Search for the cell housing the specified text and yield its [X, Y] center coordinate. 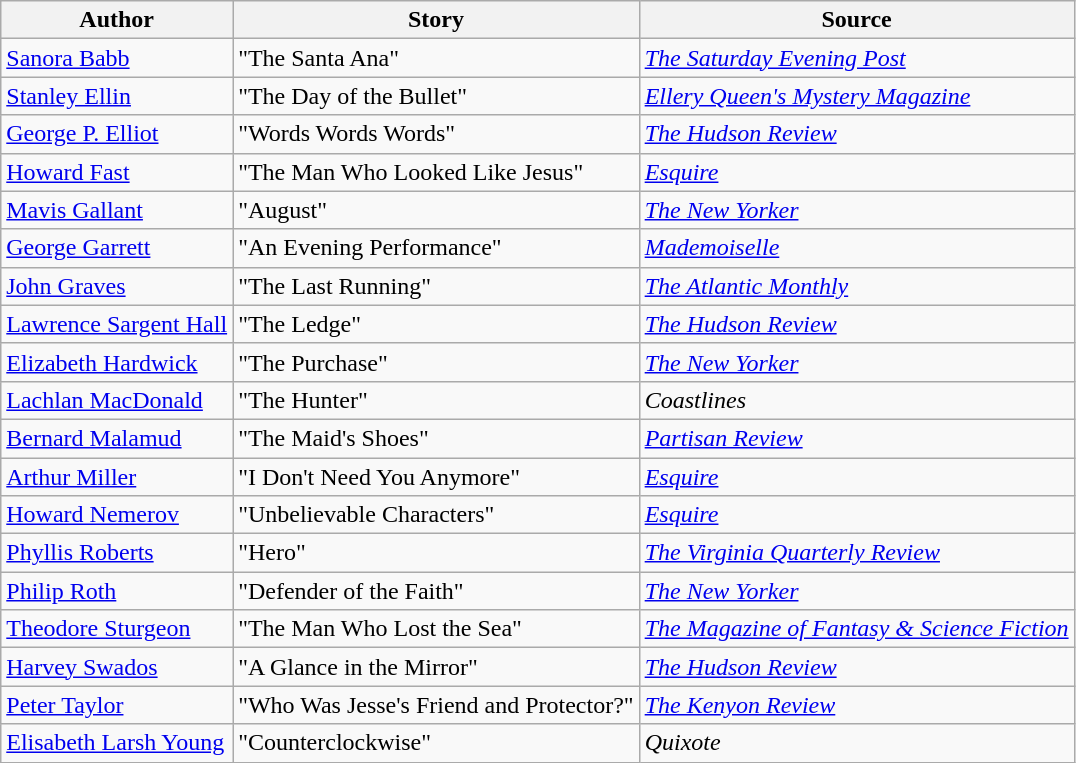
Story [436, 20]
Harvey Swados [117, 667]
George Garrett [117, 248]
Lachlan MacDonald [117, 400]
"The Man Who Lost the Sea" [436, 629]
Ellery Queen's Mystery Magazine [856, 96]
Elizabeth Hardwick [117, 362]
Theodore Sturgeon [117, 629]
Quixote [856, 743]
John Graves [117, 286]
Elisabeth Larsh Young [117, 743]
"The Man Who Looked Like Jesus" [436, 172]
"Counterclockwise" [436, 743]
"The Santa Ana" [436, 58]
Mavis Gallant [117, 210]
Howard Fast [117, 172]
Partisan Review [856, 438]
The Virginia Quarterly Review [856, 553]
"The Hunter" [436, 400]
Bernard Malamud [117, 438]
The Magazine of Fantasy & Science Fiction [856, 629]
Arthur Miller [117, 477]
Phyllis Roberts [117, 553]
"Hero" [436, 553]
Lawrence Sargent Hall [117, 324]
"A Glance in the Mirror" [436, 667]
"Defender of the Faith" [436, 591]
"The Ledge" [436, 324]
Author [117, 20]
George P. Elliot [117, 134]
"Unbelievable Characters" [436, 515]
Coastlines [856, 400]
"Words Words Words" [436, 134]
Stanley Ellin [117, 96]
"The Maid's Shoes" [436, 438]
Source [856, 20]
The Atlantic Monthly [856, 286]
Howard Nemerov [117, 515]
The Saturday Evening Post [856, 58]
"Who Was Jesse's Friend and Protector?" [436, 705]
Peter Taylor [117, 705]
Sanora Babb [117, 58]
The Kenyon Review [856, 705]
"The Purchase" [436, 362]
Mademoiselle [856, 248]
"An Evening Performance" [436, 248]
"August" [436, 210]
Philip Roth [117, 591]
"I Don't Need You Anymore" [436, 477]
"The Day of the Bullet" [436, 96]
"The Last Running" [436, 286]
